Find where the given text appears and provide that cell's center as (X, Y) coordinate. 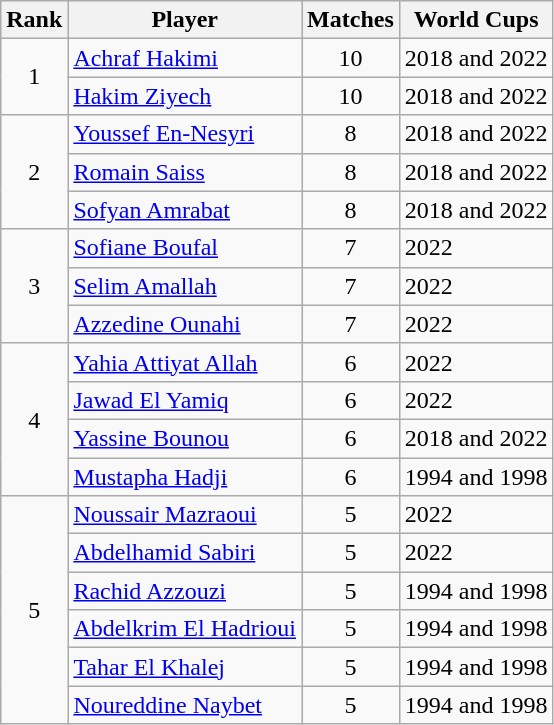
Yassine Bounou (185, 438)
Achraf Hakimi (185, 58)
3 (34, 286)
Azzedine Ounahi (185, 324)
World Cups (476, 20)
1 (34, 77)
Noureddine Naybet (185, 705)
Selim Amallah (185, 286)
2 (34, 172)
Noussair Mazraoui (185, 515)
Rachid Azzouzi (185, 591)
Hakim Ziyech (185, 96)
Abdelkrim El Hadrioui (185, 629)
Yahia Attiyat Allah (185, 362)
Abdelhamid Sabiri (185, 553)
Sofyan Amrabat (185, 210)
Rank (34, 20)
Youssef En-Nesyri (185, 134)
Sofiane Boufal (185, 248)
Jawad El Yamiq (185, 400)
4 (34, 419)
Player (185, 20)
Matches (351, 20)
Tahar El Khalej (185, 667)
Mustapha Hadji (185, 477)
Romain Saiss (185, 172)
